From the cell containing the given text, extract its center point as [X, Y] coordinate. 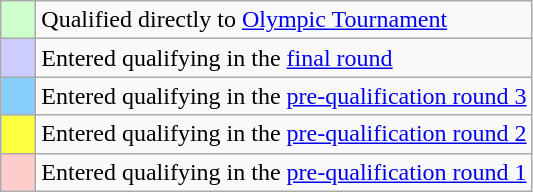
Qualified directly to Olympic Tournament [284, 20]
Entered qualifying in the pre-qualification round 1 [284, 172]
Entered qualifying in the final round [284, 58]
Entered qualifying in the pre-qualification round 3 [284, 96]
Entered qualifying in the pre-qualification round 2 [284, 134]
